Determine the (x, y) coordinate at the center of the cell enclosing the given text.  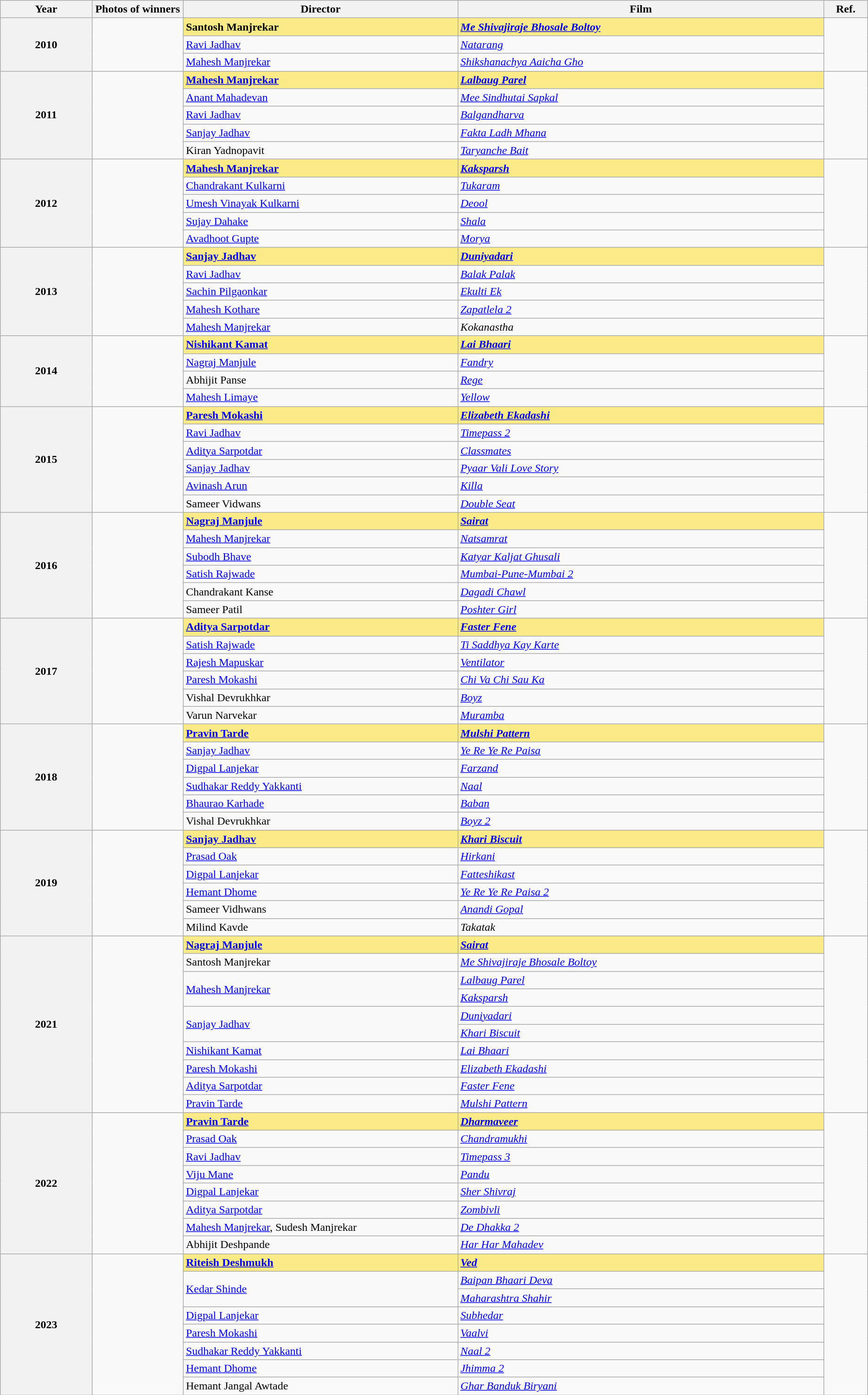
Film (641, 9)
Dharmaveer (641, 1121)
Sachin Pilgaonkar (320, 292)
Kokanastha (641, 327)
Anandi Gopal (641, 909)
Sujay Dahake (320, 221)
Chandrakant Kulkarni (320, 186)
Katyar Kaljat Ghusali (641, 557)
2018 (46, 777)
Fakta Ladh Mhana (641, 133)
Deool (641, 203)
Balgandharva (641, 115)
Chandrakant Kanse (320, 592)
Ghar Banduk Biryani (641, 1386)
Ye Re Ye Re Paisa (641, 750)
Boyz (641, 697)
Tukaram (641, 186)
Bhaurao Karhade (320, 804)
Boyz 2 (641, 821)
Fandry (641, 362)
Mumbai-Pune-Mumbai 2 (641, 574)
Maharashtra Shahir (641, 1298)
Rege (641, 380)
Varun Narvekar (320, 715)
Balak Palak (641, 274)
Ekulti Ek (641, 292)
Natsamrat (641, 539)
Photos of winners (137, 9)
Year (46, 9)
Zombivli (641, 1209)
Takatak (641, 927)
Killa (641, 486)
Natarang (641, 45)
Milind Kavde (320, 927)
Ti Saddhya Kay Karte (641, 645)
2017 (46, 671)
Vaalvi (641, 1333)
Ventilator (641, 662)
Jhimma 2 (641, 1369)
Ye Re Ye Re Paisa 2 (641, 892)
Dagadi Chawl (641, 592)
Anant Mahadevan (320, 97)
Pandu (641, 1174)
Classmates (641, 450)
Umesh Vinayak Kulkarni (320, 203)
2012 (46, 203)
Subhedar (641, 1315)
Abhijit Panse (320, 380)
Shala (641, 221)
Viju Mane (320, 1174)
2023 (46, 1324)
Mee Sindhutai Sapkal (641, 97)
Timepass 3 (641, 1157)
Sameer Patil (320, 609)
Mahesh Manjrekar, Sudesh Manjrekar (320, 1227)
Morya (641, 239)
Zapatlela 2 (641, 309)
Avinash Arun (320, 486)
Chi Va Chi Sau Ka (641, 680)
Naal 2 (641, 1351)
Taryanche Bait (641, 150)
Chandramukhi (641, 1139)
2011 (46, 115)
Sameer Vidwans (320, 503)
Avadhoot Gupte (320, 239)
2010 (46, 45)
2021 (46, 1024)
Har Har Mahadev (641, 1245)
Kiran Yadnopavit (320, 150)
Sher Shivraj (641, 1192)
Timepass 2 (641, 433)
2019 (46, 883)
Riteish Deshmukh (320, 1262)
De Dhakka 2 (641, 1227)
Director (320, 9)
Fatteshikast (641, 874)
Baipan Bhaari Deva (641, 1280)
2014 (46, 371)
Subodh Bhave (320, 557)
2016 (46, 565)
Baban (641, 804)
Ref. (846, 9)
2013 (46, 292)
Mahesh Kothare (320, 309)
2022 (46, 1183)
Poshter Girl (641, 609)
Hemant Jangal Awtade (320, 1386)
Yellow (641, 397)
Farzand (641, 768)
Double Seat (641, 503)
Sameer Vidhwans (320, 909)
Rajesh Mapuskar (320, 662)
Ved (641, 1262)
Shikshanachya Aaicha Gho (641, 62)
Muramba (641, 715)
Pyaar Vali Love Story (641, 468)
Kedar Shinde (320, 1289)
Naal (641, 786)
2015 (46, 459)
Hirkani (641, 857)
Abhijit Deshpande (320, 1245)
Mahesh Limaye (320, 397)
